Find where the given text appears and provide that cell's center as [x, y] coordinate. 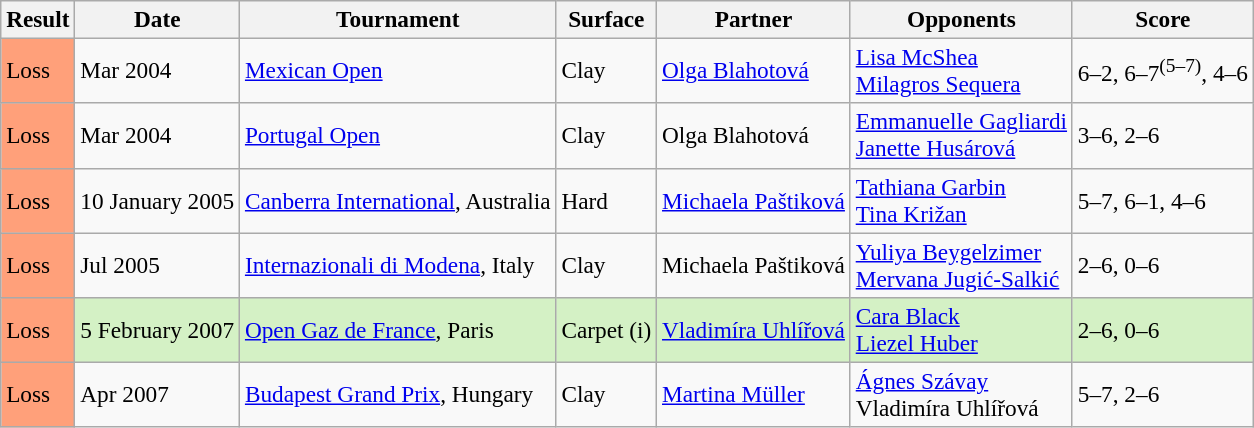
Canberra International, Australia [398, 200]
Emmanuelle Gagliardi Janette Husárová [961, 136]
Budapest Grand Prix, Hungary [398, 394]
5–7, 2–6 [1162, 394]
5–7, 6–1, 4–6 [1162, 200]
Martina Müller [754, 394]
5 February 2007 [158, 330]
Surface [606, 19]
Lisa McShea Milagros Sequera [961, 70]
Result [38, 19]
Score [1162, 19]
Mexican Open [398, 70]
6–2, 6–7(5–7), 4–6 [1162, 70]
Tathiana Garbin Tina Križan [961, 200]
Yuliya Beygelzimer Mervana Jugić-Salkić [961, 264]
Ágnes Szávay Vladimíra Uhlířová [961, 394]
Tournament [398, 19]
10 January 2005 [158, 200]
Vladimíra Uhlířová [754, 330]
Carpet (i) [606, 330]
Cara Black Liezel Huber [961, 330]
Portugal Open [398, 136]
Internazionali di Modena, Italy [398, 264]
Hard [606, 200]
Open Gaz de France, Paris [398, 330]
Partner [754, 19]
Jul 2005 [158, 264]
Opponents [961, 19]
Date [158, 19]
3–6, 2–6 [1162, 136]
Apr 2007 [158, 394]
